Output the [X, Y] coordinate of the center of the cell containing the given text.  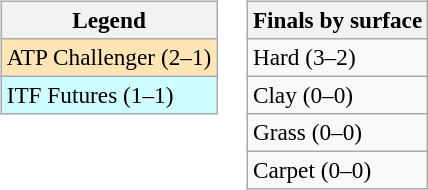
Carpet (0–0) [337, 171]
ITF Futures (1–1) [108, 95]
Clay (0–0) [337, 95]
Grass (0–0) [337, 133]
Hard (3–2) [337, 57]
ATP Challenger (2–1) [108, 57]
Legend [108, 20]
Finals by surface [337, 20]
